Find where the given text appears and provide that cell's center as (X, Y) coordinate. 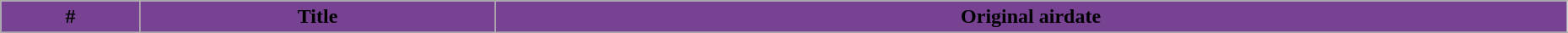
# (71, 17)
Title (317, 17)
Original airdate (1031, 17)
